From the cell containing the given text, extract its center point as (x, y) coordinate. 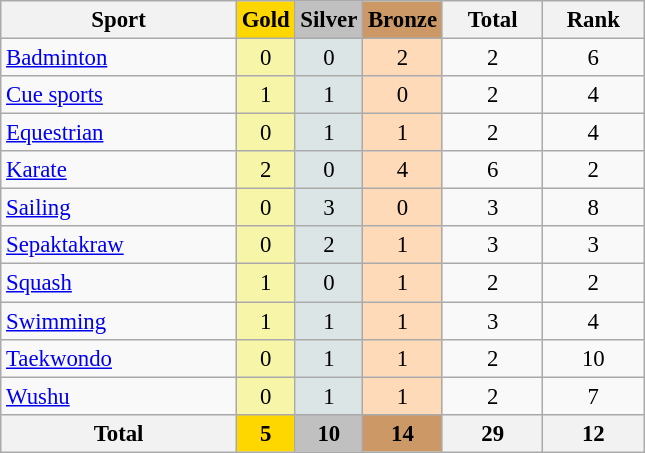
12 (594, 433)
Rank (594, 20)
Taekwondo (119, 358)
5 (266, 433)
Bronze (403, 20)
29 (492, 433)
Equestrian (119, 133)
Badminton (119, 58)
Karate (119, 170)
Sepaktakraw (119, 245)
7 (594, 396)
Silver (329, 20)
14 (403, 433)
Gold (266, 20)
Squash (119, 283)
Sailing (119, 208)
Cue sports (119, 95)
Wushu (119, 396)
Swimming (119, 321)
8 (594, 208)
Sport (119, 20)
